Scan for the cell matching the given text and deliver its [X, Y] coordinate at center. 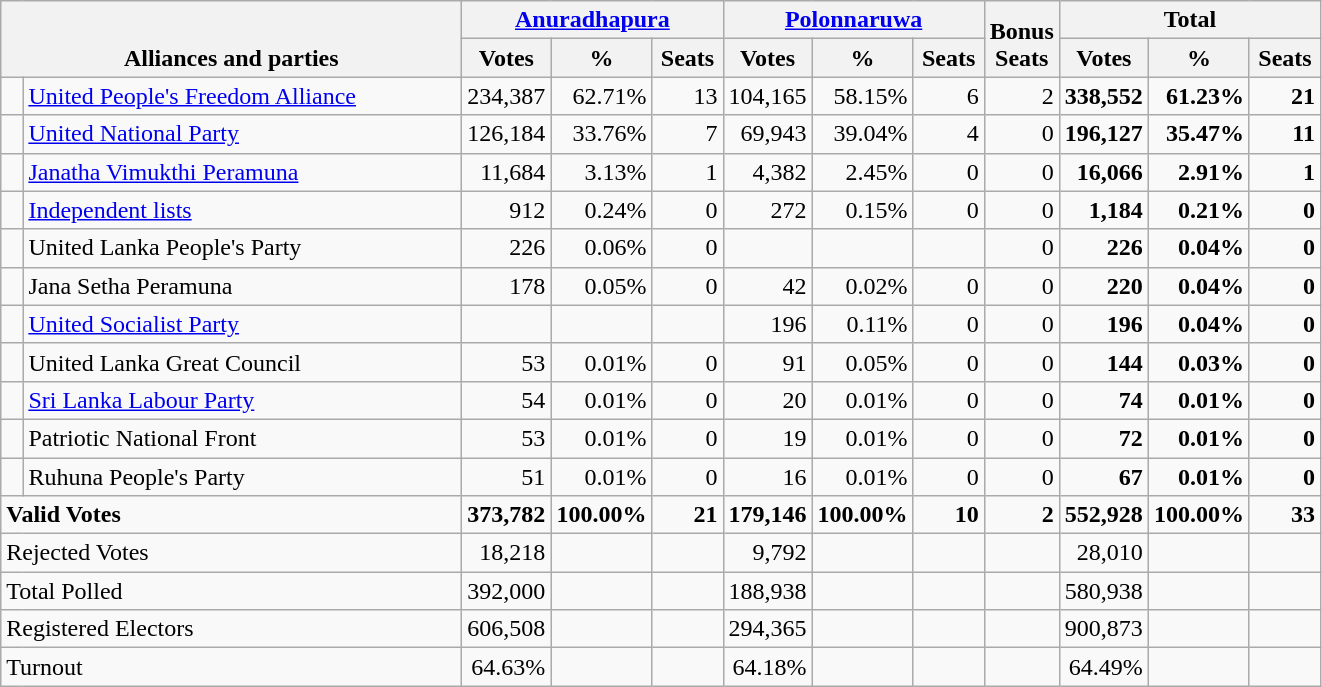
16 [768, 477]
900,873 [1104, 629]
United Lanka Great Council [242, 362]
39.04% [862, 134]
16,066 [1104, 172]
178 [506, 286]
606,508 [506, 629]
33.76% [602, 134]
3.13% [602, 172]
Janatha Vimukthi Peramuna [242, 172]
126,184 [506, 134]
2.45% [862, 172]
62.71% [602, 96]
392,000 [506, 591]
220 [1104, 286]
188,938 [768, 591]
United Socialist Party [242, 324]
Rejected Votes [232, 553]
11,684 [506, 172]
552,928 [1104, 515]
Jana Setha Peramuna [242, 286]
Turnout [232, 667]
54 [506, 400]
Anuradhapura [592, 20]
58.15% [862, 96]
580,938 [1104, 591]
United Lanka People's Party [242, 248]
72 [1104, 438]
104,165 [768, 96]
33 [1284, 515]
Patriotic National Front [242, 438]
91 [768, 362]
20 [768, 400]
0.24% [602, 210]
6 [948, 96]
9,792 [768, 553]
338,552 [1104, 96]
35.47% [1198, 134]
64.18% [768, 667]
13 [688, 96]
Valid Votes [232, 515]
69,943 [768, 134]
2.91% [1198, 172]
18,218 [506, 553]
272 [768, 210]
144 [1104, 362]
11 [1284, 134]
Total [1190, 20]
Total Polled [232, 591]
912 [506, 210]
10 [948, 515]
Polonnaruwa [854, 20]
4 [948, 134]
Registered Electors [232, 629]
BonusSeats [1022, 39]
373,782 [506, 515]
19 [768, 438]
Sri Lanka Labour Party [242, 400]
United National Party [242, 134]
0.06% [602, 248]
Alliances and parties [232, 39]
67 [1104, 477]
74 [1104, 400]
Ruhuna People's Party [242, 477]
7 [688, 134]
0.21% [1198, 210]
51 [506, 477]
0.02% [862, 286]
61.23% [1198, 96]
64.63% [506, 667]
0.11% [862, 324]
294,365 [768, 629]
196,127 [1104, 134]
Independent lists [242, 210]
179,146 [768, 515]
0.15% [862, 210]
64.49% [1104, 667]
United People's Freedom Alliance [242, 96]
1,184 [1104, 210]
0.03% [1198, 362]
28,010 [1104, 553]
4,382 [768, 172]
42 [768, 286]
234,387 [506, 96]
